Pinpoint the cell where the given text exists, returning its [x, y] midpoint coordinate. 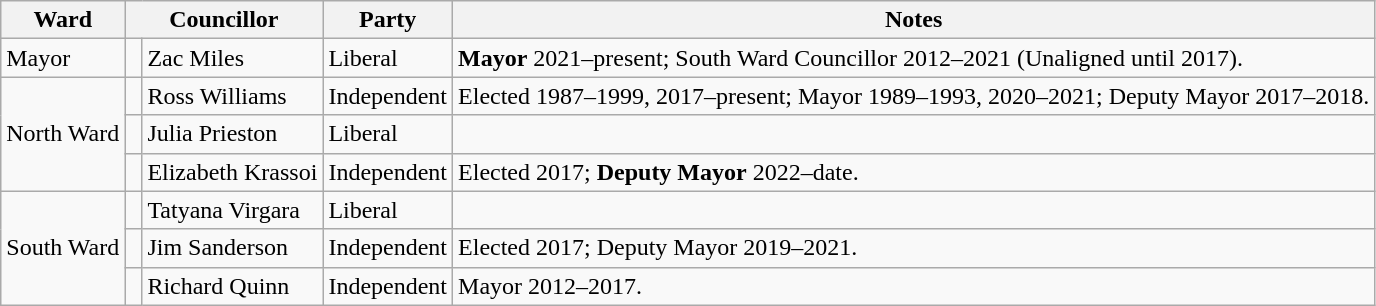
Elected 2017; Deputy Mayor 2022–date. [914, 172]
Elected 1987–1999, 2017–present; Mayor 1989–1993, 2020–2021; Deputy Mayor 2017–2018. [914, 96]
South Ward [63, 248]
Elected 2017; Deputy Mayor 2019–2021. [914, 248]
Mayor 2021–present; South Ward Councillor 2012–2021 (Unaligned until 2017). [914, 58]
Ward [63, 20]
Elizabeth Krassoi [232, 172]
Ross Williams [232, 96]
Zac Miles [232, 58]
Mayor [63, 58]
Tatyana Virgara [232, 210]
North Ward [63, 134]
Richard Quinn [232, 286]
Notes [914, 20]
Party [388, 20]
Julia Prieston [232, 134]
Jim Sanderson [232, 248]
Mayor 2012–2017. [914, 286]
Councillor [224, 20]
